Return [X, Y] of the center of cell containing provided text 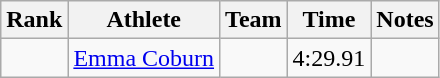
Team [254, 20]
Rank [34, 20]
Time [329, 20]
Athlete [144, 20]
Notes [405, 20]
Emma Coburn [144, 58]
4:29.91 [329, 58]
